Identify which cell holds the provided text, then report its (X, Y) central coordinate. 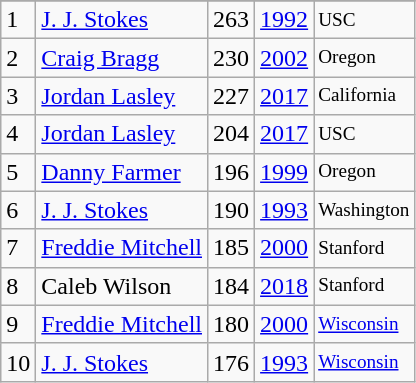
2002 (284, 58)
185 (232, 248)
204 (232, 134)
1 (18, 20)
Danny Farmer (122, 172)
8 (18, 286)
10 (18, 362)
1999 (284, 172)
180 (232, 324)
7 (18, 248)
Caleb Wilson (122, 286)
196 (232, 172)
190 (232, 210)
California (364, 96)
Washington (364, 210)
9 (18, 324)
Craig Bragg (122, 58)
2018 (284, 286)
3 (18, 96)
6 (18, 210)
2 (18, 58)
176 (232, 362)
1992 (284, 20)
227 (232, 96)
230 (232, 58)
4 (18, 134)
5 (18, 172)
263 (232, 20)
184 (232, 286)
